Locate the cell with the specified text and output its (x, y) center coordinate. 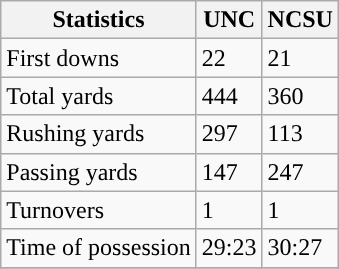
Statistics (99, 20)
First downs (99, 58)
UNC (229, 20)
444 (229, 96)
29:23 (229, 248)
Time of possession (99, 248)
297 (229, 134)
Total yards (99, 96)
NCSU (300, 20)
30:27 (300, 248)
22 (229, 58)
113 (300, 134)
Rushing yards (99, 134)
247 (300, 172)
21 (300, 58)
360 (300, 96)
147 (229, 172)
Turnovers (99, 210)
Passing yards (99, 172)
